From the cell containing the given text, extract its center point as (X, Y) coordinate. 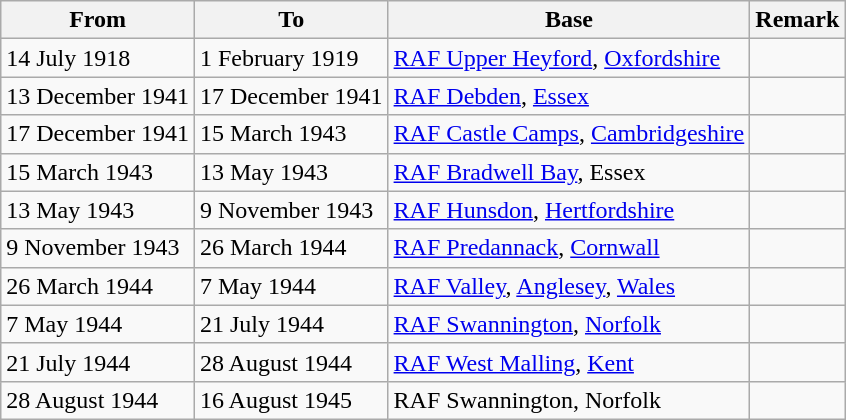
16 August 1945 (291, 400)
RAF Predannack, Cornwall (569, 248)
From (98, 20)
RAF Castle Camps, Cambridgeshire (569, 134)
Base (569, 20)
RAF Hunsdon, Hertfordshire (569, 210)
RAF Debden, Essex (569, 96)
Remark (798, 20)
13 December 1941 (98, 96)
To (291, 20)
1 February 1919 (291, 58)
RAF Valley, Anglesey, Wales (569, 286)
RAF Upper Heyford, Oxfordshire (569, 58)
RAF West Malling, Kent (569, 362)
14 July 1918 (98, 58)
RAF Bradwell Bay, Essex (569, 172)
